Capture the cell that displays the provided text and extract its (x, y) central coordinate. 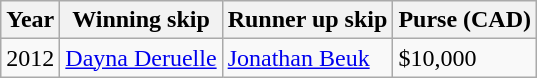
Winning skip (141, 20)
Jonathan Beuk (308, 58)
Dayna Deruelle (141, 58)
Runner up skip (308, 20)
Purse (CAD) (465, 20)
$10,000 (465, 58)
2012 (30, 58)
Year (30, 20)
